Find where the given text appears and provide that cell's center as (x, y) coordinate. 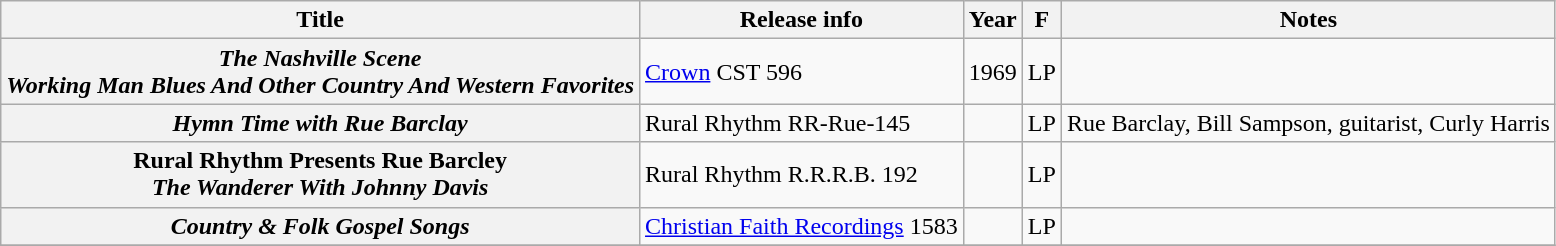
The Nashville SceneWorking Man Blues And Other Country And Western Favorites (320, 72)
Rural Rhythm Presents Rue BarcleyThe Wanderer With Johnny Davis (320, 174)
Notes (1308, 20)
Rural Rhythm R.R.R.B. 192 (802, 174)
Country & Folk Gospel Songs (320, 226)
Rue Barclay, Bill Sampson, guitarist, Curly Harris (1308, 123)
Crown CST 596 (802, 72)
Release info (802, 20)
1969 (992, 72)
Hymn Time with Rue Barclay (320, 123)
Rural Rhythm RR-Rue-145 (802, 123)
Christian Faith Recordings 1583 (802, 226)
F (1042, 20)
Year (992, 20)
Title (320, 20)
